Locate the cell with the specified text and output its (x, y) center coordinate. 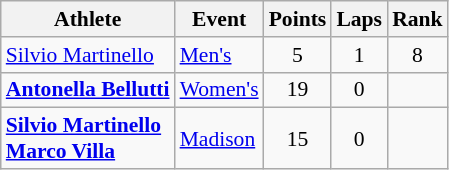
15 (298, 138)
Event (220, 19)
Athlete (88, 19)
19 (298, 90)
Silvio Martinello (88, 55)
5 (298, 55)
Points (298, 19)
Silvio MartinelloMarco Villa (88, 138)
Laps (359, 19)
Women's (220, 90)
8 (418, 55)
Men's (220, 55)
1 (359, 55)
Rank (418, 19)
Madison (220, 138)
Antonella Bellutti (88, 90)
